Locate the cell with the specified text and output its (x, y) center coordinate. 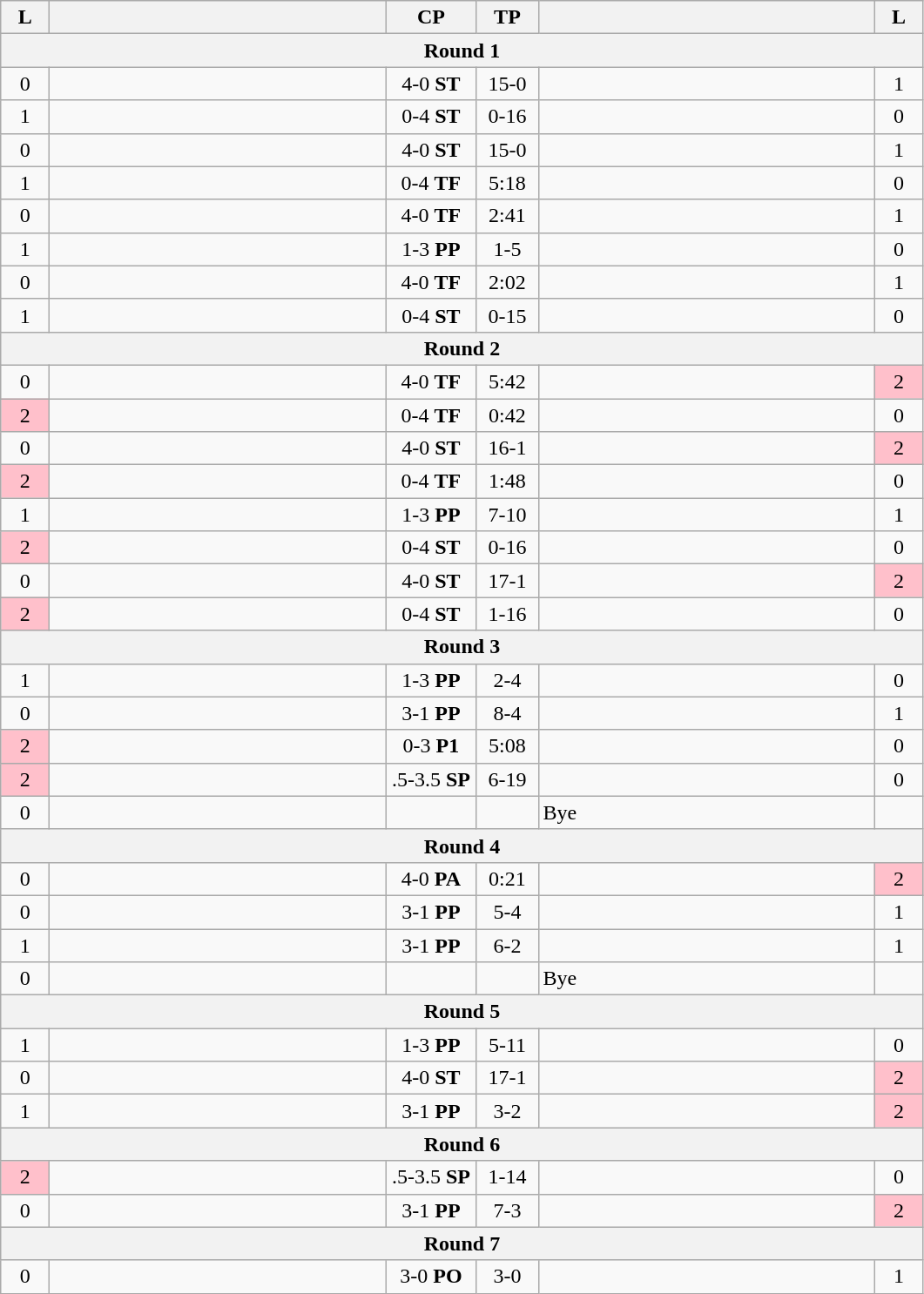
0-3 P1 (431, 746)
1-5 (507, 249)
7-10 (507, 515)
7-3 (507, 1210)
16-1 (507, 448)
2:41 (507, 216)
1-14 (507, 1177)
5-11 (507, 1045)
Round 4 (462, 846)
4-0 PA (431, 879)
Round 6 (462, 1144)
3-2 (507, 1111)
1:48 (507, 482)
TP (507, 17)
6-2 (507, 945)
0:21 (507, 879)
3-0 PO (431, 1277)
Round 5 (462, 1012)
2:02 (507, 282)
5:18 (507, 183)
0-15 (507, 315)
CP (431, 17)
5:08 (507, 746)
8-4 (507, 713)
Round 7 (462, 1243)
5-4 (507, 912)
6-19 (507, 779)
1-16 (507, 614)
Round 2 (462, 348)
2-4 (507, 680)
Round 1 (462, 51)
Round 3 (462, 647)
0:42 (507, 415)
5:42 (507, 381)
3-0 (507, 1277)
